Identify which cell holds the provided text, then report its [X, Y] central coordinate. 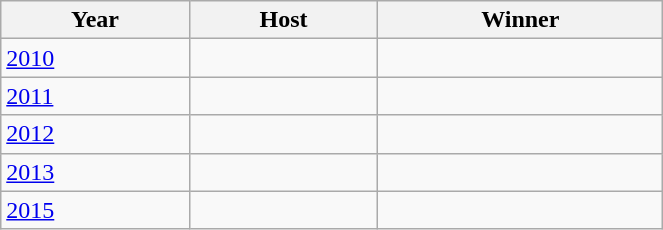
Year [96, 20]
2010 [96, 58]
2011 [96, 96]
2012 [96, 134]
2015 [96, 210]
Host [284, 20]
Winner [520, 20]
2013 [96, 172]
